Pinpoint the cell where the given text exists, returning its [x, y] midpoint coordinate. 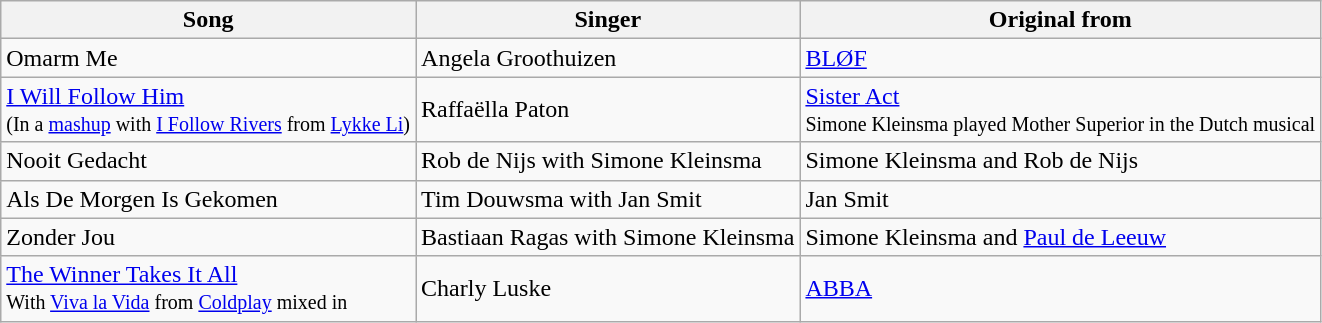
Omarm Me [208, 58]
I Will Follow Him (In a mashup with I Follow Rivers from Lykke Li) [208, 110]
Singer [608, 20]
Bastiaan Ragas with Simone Kleinsma [608, 237]
Raffaëlla Paton [608, 110]
Original from [1060, 20]
Charly Luske [608, 288]
BLØF [1060, 58]
Nooit Gedacht [208, 161]
Simone Kleinsma and Paul de Leeuw [1060, 237]
Tim Douwsma with Jan Smit [608, 199]
Als De Morgen Is Gekomen [208, 199]
Zonder Jou [208, 237]
The Winner Takes It AllWith Viva la Vida from Coldplay mixed in [208, 288]
Angela Groothuizen [608, 58]
Jan Smit [1060, 199]
Rob de Nijs with Simone Kleinsma [608, 161]
Song [208, 20]
ABBA [1060, 288]
Simone Kleinsma and Rob de Nijs [1060, 161]
Sister ActSimone Kleinsma played Mother Superior in the Dutch musical [1060, 110]
